Pinpoint the cell where the given text exists, returning its [x, y] midpoint coordinate. 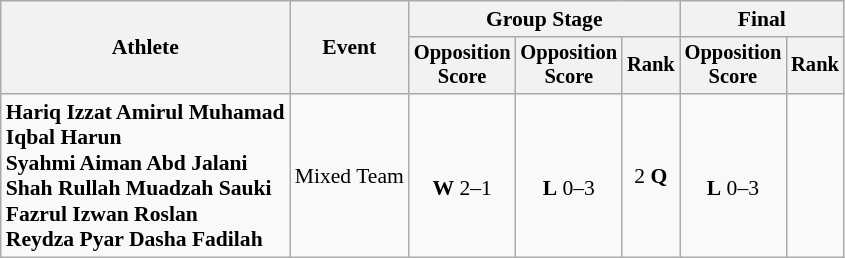
2 Q [651, 176]
W 2–1 [462, 176]
Group Stage [544, 19]
Mixed Team [350, 176]
Final [762, 19]
Hariq Izzat Amirul MuhamadIqbal HarunSyahmi Aiman Abd JalaniShah Rullah Muadzah SaukiFazrul Izwan RoslanReydza Pyar Dasha Fadilah [146, 176]
Athlete [146, 48]
Event [350, 48]
